Provide the (X, Y) coordinate of the cell's center where the given text is located.  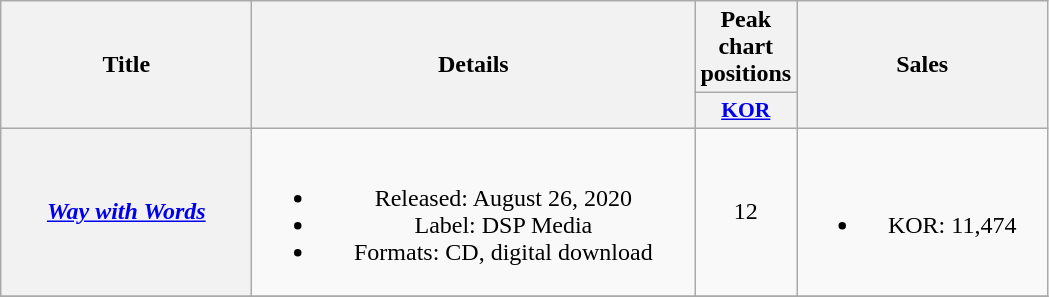
KOR: 11,474 (922, 212)
Title (126, 65)
12 (746, 212)
Peak chart positions (746, 47)
Sales (922, 65)
Details (474, 65)
KOR (746, 111)
Released: August 26, 2020Label: DSP MediaFormats: CD, digital download (474, 212)
Way with Words (126, 212)
